From the cell containing the given text, extract its center point as (X, Y) coordinate. 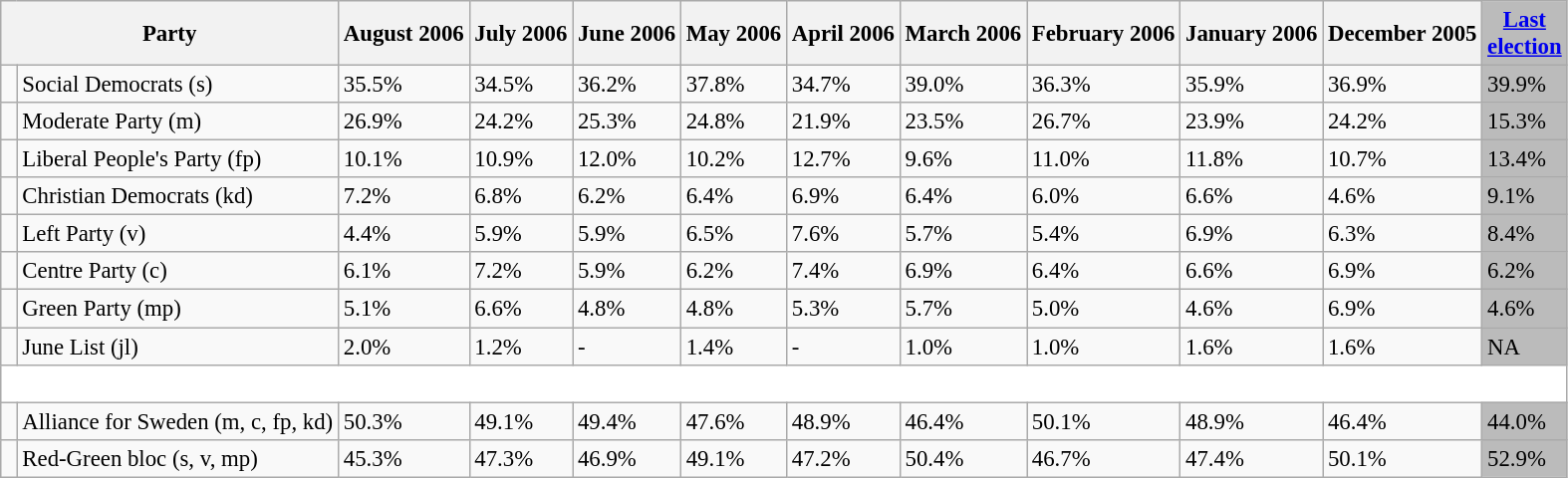
Red-Green bloc (s, v, mp) (177, 458)
47.4% (1251, 458)
8.4% (1524, 234)
9.6% (962, 159)
50.3% (404, 421)
May 2006 (733, 34)
21.9% (844, 121)
1.4% (733, 347)
February 2006 (1104, 34)
15.3% (1524, 121)
Liberal People's Party (fp) (177, 159)
37.8% (733, 85)
Party (169, 34)
5.1% (404, 309)
47.6% (733, 421)
June List (jl) (177, 347)
Green Party (mp) (177, 309)
9.1% (1524, 196)
39.9% (1524, 85)
49.4% (628, 421)
April 2006 (844, 34)
26.7% (1104, 121)
36.2% (628, 85)
2.0% (404, 347)
10.9% (521, 159)
11.0% (1104, 159)
Lastelection (1524, 34)
36.9% (1403, 85)
7.6% (844, 234)
46.9% (628, 458)
6.5% (733, 234)
January 2006 (1251, 34)
35.5% (404, 85)
March 2006 (962, 34)
6.0% (1104, 196)
26.9% (404, 121)
39.0% (962, 85)
1.2% (521, 347)
4.4% (404, 234)
34.7% (844, 85)
34.5% (521, 85)
5.3% (844, 309)
50.4% (962, 458)
10.7% (1403, 159)
Left Party (v) (177, 234)
36.3% (1104, 85)
6.3% (1403, 234)
47.3% (521, 458)
23.9% (1251, 121)
25.3% (628, 121)
Alliance for Sweden (m, c, fp, kd) (177, 421)
46.7% (1104, 458)
December 2005 (1403, 34)
Christian Democrats (kd) (177, 196)
June 2006 (628, 34)
6.8% (521, 196)
11.8% (1251, 159)
45.3% (404, 458)
12.7% (844, 159)
August 2006 (404, 34)
NA (1524, 347)
Social Democrats (s) (177, 85)
10.2% (733, 159)
13.4% (1524, 159)
44.0% (1524, 421)
Centre Party (c) (177, 272)
6.1% (404, 272)
35.9% (1251, 85)
10.1% (404, 159)
5.4% (1104, 234)
52.9% (1524, 458)
47.2% (844, 458)
24.8% (733, 121)
Moderate Party (m) (177, 121)
July 2006 (521, 34)
7.4% (844, 272)
23.5% (962, 121)
12.0% (628, 159)
5.0% (1104, 309)
